Search for the cell housing the specified text and yield its (X, Y) center coordinate. 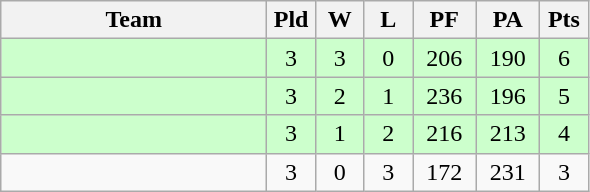
206 (444, 58)
172 (444, 172)
213 (508, 134)
PA (508, 20)
W (340, 20)
236 (444, 96)
Team (134, 20)
5 (564, 96)
196 (508, 96)
231 (508, 172)
Pld (292, 20)
6 (564, 58)
PF (444, 20)
216 (444, 134)
L (388, 20)
190 (508, 58)
Pts (564, 20)
4 (564, 134)
